For the text-containing cell, return its midpoint in (x, y) coordinate format. 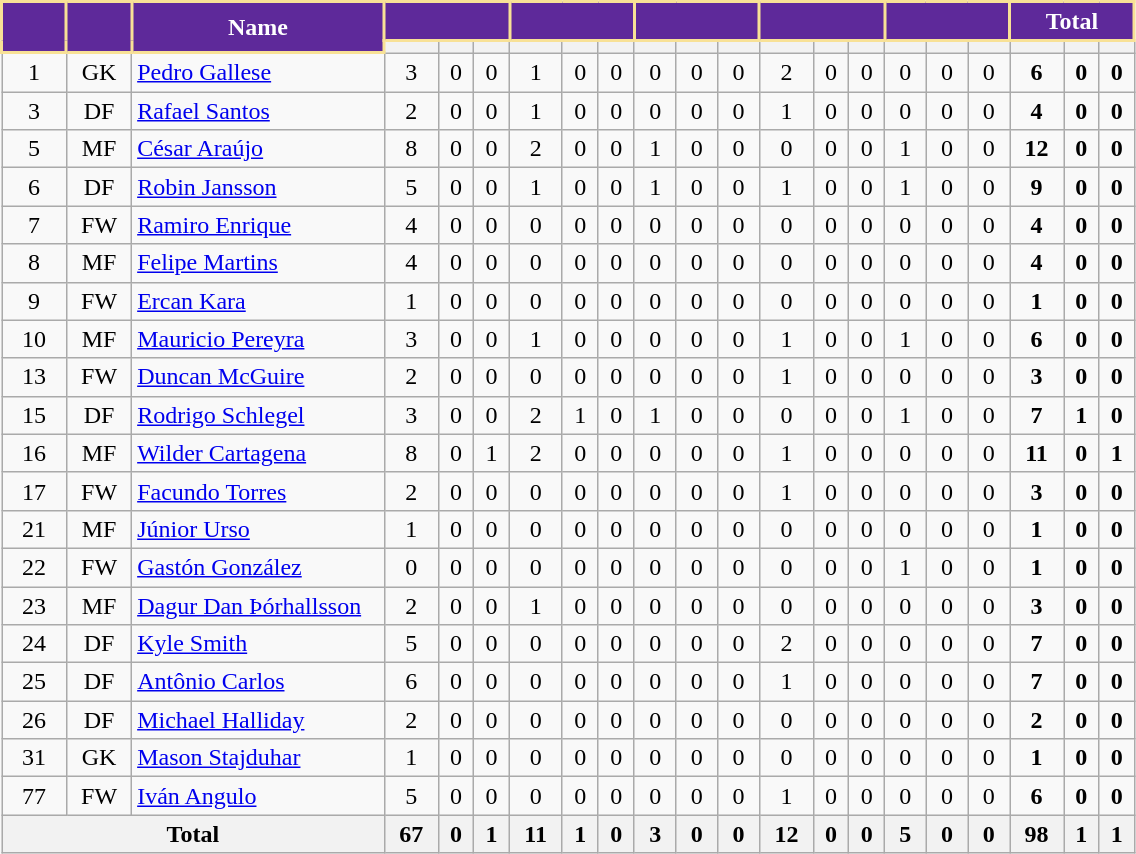
Mason Stajduhar (258, 758)
Iván Angulo (258, 796)
13 (34, 377)
15 (34, 415)
Robin Jansson (258, 187)
Felipe Martins (258, 263)
Pedro Gallese (258, 72)
10 (34, 339)
77 (34, 796)
Rodrigo Schlegel (258, 415)
Dagur Dan Þórhallsson (258, 605)
Ramiro Enrique (258, 225)
22 (34, 567)
Rafael Santos (258, 111)
Name (258, 28)
Antônio Carlos (258, 682)
Michael Halliday (258, 720)
17 (34, 491)
24 (34, 644)
Júnior Urso (258, 529)
16 (34, 453)
Mauricio Pereyra (258, 339)
23 (34, 605)
67 (411, 834)
21 (34, 529)
Gastón González (258, 567)
31 (34, 758)
Wilder Cartagena (258, 453)
Duncan McGuire (258, 377)
Kyle Smith (258, 644)
Ercan Kara (258, 301)
98 (1037, 834)
26 (34, 720)
César Araújo (258, 149)
Facundo Torres (258, 491)
25 (34, 682)
